Scan for the cell matching the given text and deliver its (x, y) coordinate at center. 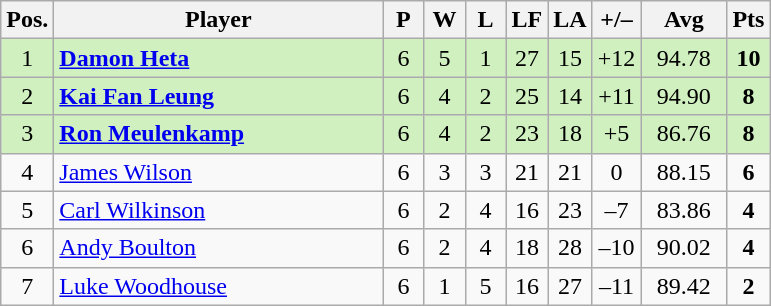
88.15 (684, 172)
Player (218, 20)
–10 (616, 248)
Pos. (28, 20)
10 (748, 58)
Kai Fan Leung (218, 96)
Luke Woodhouse (218, 286)
L (486, 20)
Avg (684, 20)
+12 (616, 58)
0 (616, 172)
83.86 (684, 210)
90.02 (684, 248)
+/– (616, 20)
14 (570, 96)
Carl Wilkinson (218, 210)
W (444, 20)
25 (527, 96)
Ron Meulenkamp (218, 134)
James Wilson (218, 172)
86.76 (684, 134)
Pts (748, 20)
94.90 (684, 96)
–11 (616, 286)
Damon Heta (218, 58)
+11 (616, 96)
89.42 (684, 286)
–7 (616, 210)
94.78 (684, 58)
LF (527, 20)
LA (570, 20)
7 (28, 286)
28 (570, 248)
P (404, 20)
15 (570, 58)
Andy Boulton (218, 248)
+5 (616, 134)
